From the cell containing the given text, extract its center point as (x, y) coordinate. 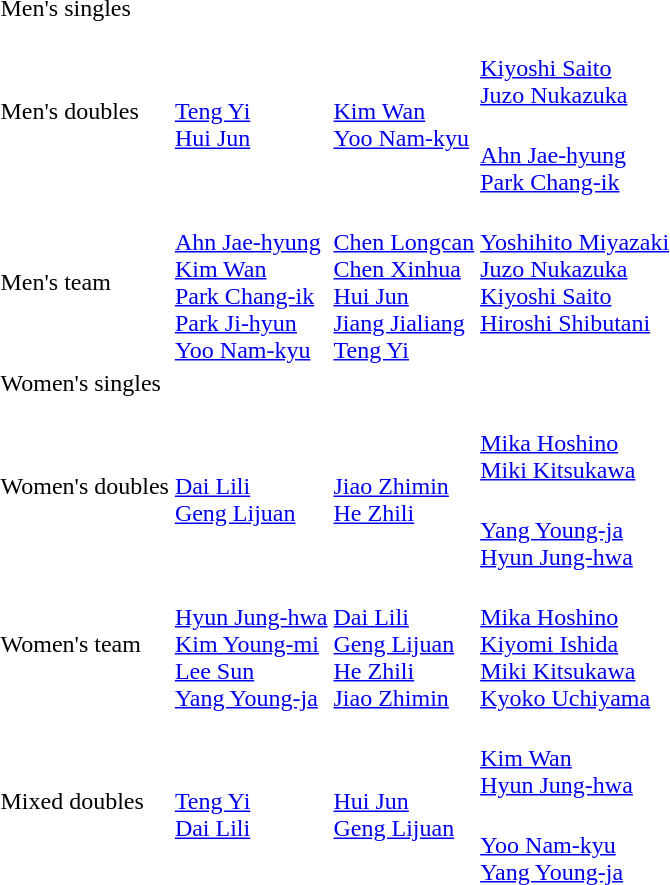
Dai LiliGeng Lijuan (251, 486)
Jiao ZhiminHe Zhili (404, 486)
Dai LiliGeng LijuanHe ZhiliJiao Zhimin (404, 644)
Kim WanYoo Nam-kyu (404, 112)
Teng YiHui Jun (251, 112)
Chen LongcanChen XinhuaHui JunJiang JialiangTeng Yi (404, 282)
Ahn Jae-hyungKim WanPark Chang-ikPark Ji-hyunYoo Nam-kyu (251, 282)
Hyun Jung-hwaKim Young-miLee SunYang Young-ja (251, 644)
